Locate the cell with the specified text and output its [x, y] center coordinate. 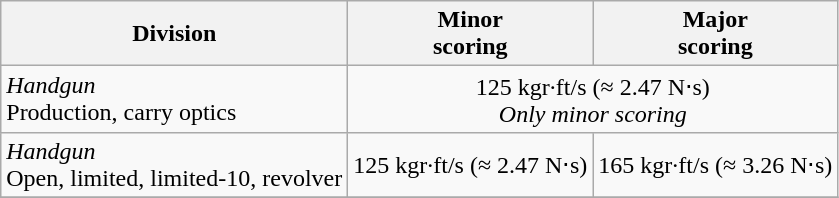
Minor scoring [470, 34]
125 kgr·ft/s (≈ 2.47 N⋅s) Only minor scoring [593, 100]
165 kgr·ft/s (≈ 3.26 N⋅s) [716, 164]
Handgun Open, limited, limited-10, revolver [174, 164]
Major scoring [716, 34]
Handgun Production, carry optics [174, 100]
125 kgr·ft/s (≈ 2.47 N⋅s) [470, 164]
Division [174, 34]
